Find where the given text appears and provide that cell's center as [X, Y] coordinate. 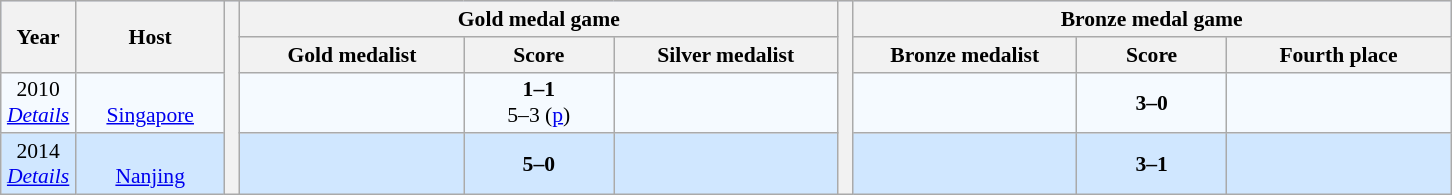
Host [150, 36]
Bronze medal game [1152, 19]
2010Details [38, 102]
Fourth place [1338, 55]
Gold medal game [539, 19]
Nanjing [150, 164]
Year [38, 36]
Singapore [150, 102]
Bronze medalist [965, 55]
1–15–3 (p) [538, 102]
Silver medalist [726, 55]
3–1 [1152, 164]
3–0 [1152, 102]
2014Details [38, 164]
5–0 [538, 164]
Gold medalist [352, 55]
